Return (x, y) of the center of cell containing provided text 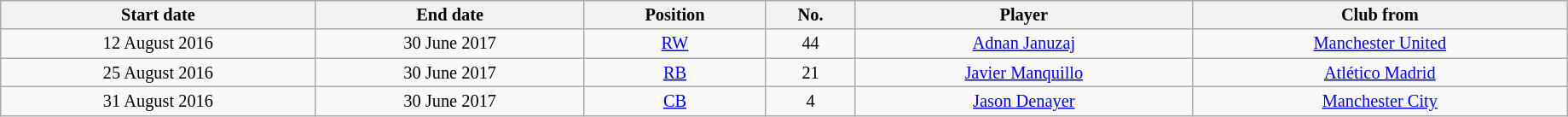
44 (811, 44)
RB (675, 73)
Atlético Madrid (1380, 73)
End date (450, 15)
Club from (1380, 15)
Manchester City (1380, 101)
CB (675, 101)
4 (811, 101)
Position (675, 15)
Jason Denayer (1023, 101)
Manchester United (1380, 44)
25 August 2016 (159, 73)
Start date (159, 15)
12 August 2016 (159, 44)
31 August 2016 (159, 101)
Adnan Januzaj (1023, 44)
RW (675, 44)
No. (811, 15)
Player (1023, 15)
Javier Manquillo (1023, 73)
21 (811, 73)
